Scan for the cell matching the given text and deliver its [x, y] coordinate at center. 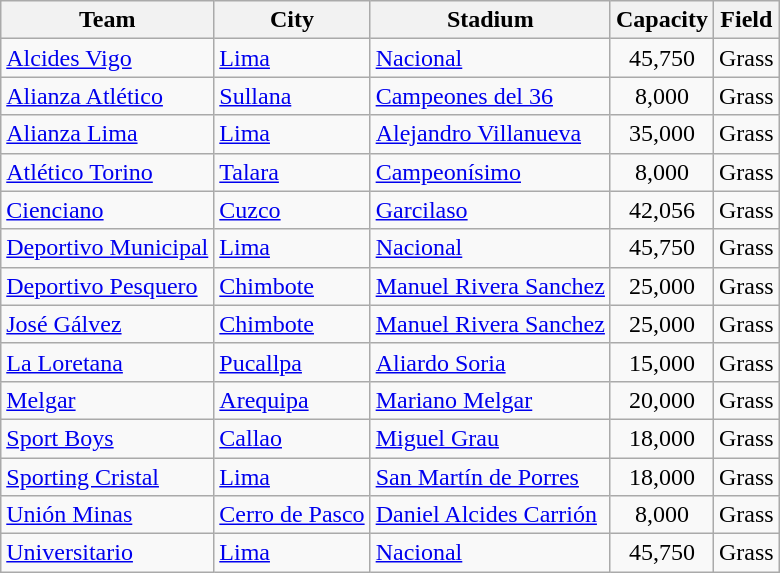
Alejandro Villanueva [490, 134]
Alianza Atlético [108, 96]
José Gálvez [108, 324]
Stadium [490, 20]
35,000 [662, 134]
Capacity [662, 20]
La Loretana [108, 362]
Atlético Torino [108, 172]
Alianza Lima [108, 134]
Pucallpa [292, 362]
Deportivo Municipal [108, 248]
Sporting Cristal [108, 477]
Melgar [108, 400]
Daniel Alcides Carrión [490, 515]
Mariano Melgar [490, 400]
42,056 [662, 210]
Campeones del 36 [490, 96]
Team [108, 20]
Callao [292, 438]
Unión Minas [108, 515]
Sport Boys [108, 438]
Alcides Vigo [108, 58]
Sullana [292, 96]
Aliardo Soria [490, 362]
Deportivo Pesquero [108, 286]
Cienciano [108, 210]
San Martín de Porres [490, 477]
20,000 [662, 400]
Cuzco [292, 210]
Cerro de Pasco [292, 515]
Talara [292, 172]
Campeonísimo [490, 172]
Universitario [108, 553]
Field [746, 20]
Garcilaso [490, 210]
15,000 [662, 362]
Miguel Grau [490, 438]
City [292, 20]
Arequipa [292, 400]
